Locate the cell with the specified text and output its [x, y] center coordinate. 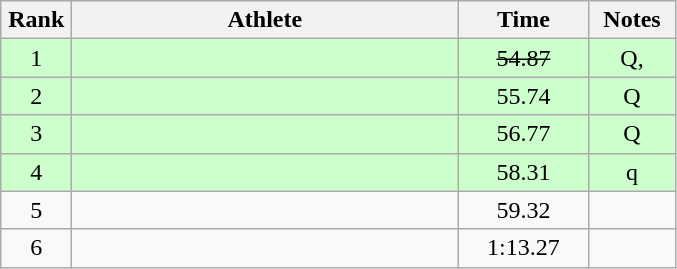
59.32 [524, 210]
56.77 [524, 134]
1:13.27 [524, 248]
Time [524, 20]
q [632, 172]
4 [36, 172]
5 [36, 210]
Notes [632, 20]
55.74 [524, 96]
Athlete [265, 20]
6 [36, 248]
Q, [632, 58]
Rank [36, 20]
3 [36, 134]
2 [36, 96]
54.87 [524, 58]
1 [36, 58]
58.31 [524, 172]
